Scan for the cell matching the given text and deliver its (x, y) coordinate at center. 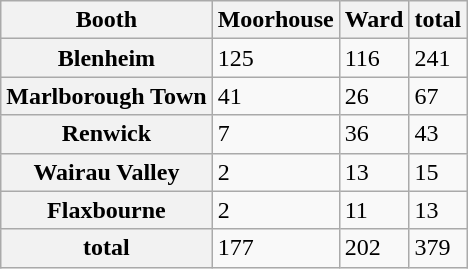
Flaxbourne (106, 210)
67 (438, 96)
Renwick (106, 134)
36 (374, 134)
Blenheim (106, 58)
202 (374, 248)
241 (438, 58)
125 (276, 58)
11 (374, 210)
Booth (106, 20)
116 (374, 58)
Wairau Valley (106, 172)
177 (276, 248)
379 (438, 248)
43 (438, 134)
7 (276, 134)
41 (276, 96)
Marlborough Town (106, 96)
Ward (374, 20)
Moorhouse (276, 20)
15 (438, 172)
26 (374, 96)
